Return the [x, y] coordinate for the center point of the cell that contains the specified text.  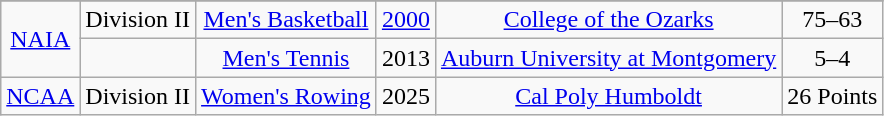
2013 [406, 58]
2025 [406, 96]
Men's Tennis [286, 58]
NAIA [40, 39]
2000 [406, 20]
NCAA [40, 96]
75–63 [832, 20]
Men's Basketball [286, 20]
26 Points [832, 96]
Auburn University at Montgomery [608, 58]
Cal Poly Humboldt [608, 96]
5–4 [832, 58]
College of the Ozarks [608, 20]
Women's Rowing [286, 96]
